From the cell containing the given text, extract its center point as [x, y] coordinate. 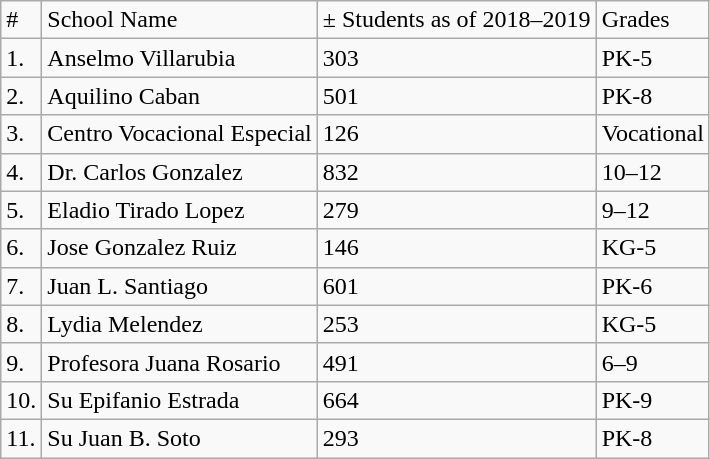
Eladio Tirado Lopez [180, 210]
PK-6 [652, 286]
10. [22, 400]
Su Juan B. Soto [180, 438]
832 [456, 172]
Vocational [652, 134]
Centro Vocacional Especial [180, 134]
664 [456, 400]
PK-5 [652, 58]
5. [22, 210]
2. [22, 96]
Anselmo Villarubia [180, 58]
PK-9 [652, 400]
Dr. Carlos Gonzalez [180, 172]
303 [456, 58]
Su Epifanio Estrada [180, 400]
7. [22, 286]
Juan L. Santiago [180, 286]
293 [456, 438]
9–12 [652, 210]
Grades [652, 20]
253 [456, 324]
6. [22, 248]
146 [456, 248]
Aquilino Caban [180, 96]
3. [22, 134]
1. [22, 58]
10–12 [652, 172]
491 [456, 362]
6–9 [652, 362]
Profesora Juana Rosario [180, 362]
± Students as of 2018–2019 [456, 20]
501 [456, 96]
279 [456, 210]
126 [456, 134]
School Name [180, 20]
4. [22, 172]
# [22, 20]
11. [22, 438]
Jose Gonzalez Ruiz [180, 248]
9. [22, 362]
Lydia Melendez [180, 324]
601 [456, 286]
8. [22, 324]
